Find where the given text appears and provide that cell's center as (x, y) coordinate. 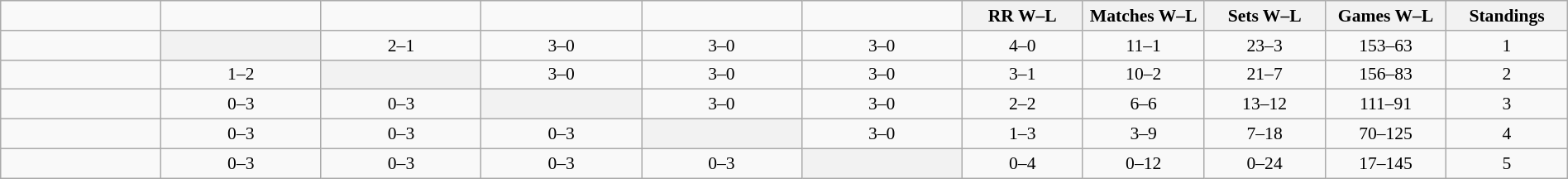
0–12 (1143, 163)
Games W–L (1385, 16)
Standings (1507, 16)
13–12 (1264, 104)
5 (1507, 163)
21–7 (1264, 75)
Matches W–L (1143, 16)
6–6 (1143, 104)
4 (1507, 134)
3–1 (1022, 75)
0–24 (1264, 163)
3 (1507, 104)
23–3 (1264, 46)
1–2 (241, 75)
4–0 (1022, 46)
2–1 (401, 46)
0–4 (1022, 163)
2 (1507, 75)
153–63 (1385, 46)
2–2 (1022, 104)
RR W–L (1022, 16)
1 (1507, 46)
70–125 (1385, 134)
1–3 (1022, 134)
3–9 (1143, 134)
11–1 (1143, 46)
7–18 (1264, 134)
10–2 (1143, 75)
17–145 (1385, 163)
Sets W–L (1264, 16)
156–83 (1385, 75)
111–91 (1385, 104)
